Determine the [x, y] coordinate at the center of the cell enclosing the given text.  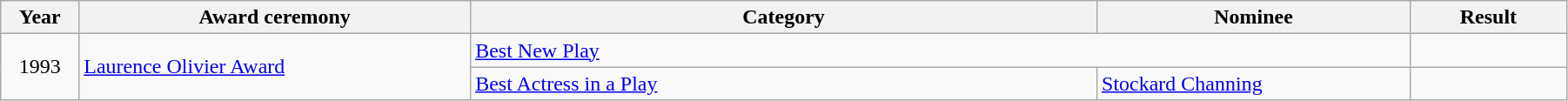
Laurence Olivier Award [275, 67]
1993 [40, 67]
Best New Play [941, 50]
Award ceremony [275, 17]
Category [784, 17]
Year [40, 17]
Stockard Channing [1254, 84]
Nominee [1254, 17]
Result [1488, 17]
Best Actress in a Play [784, 84]
